Scan for the cell matching the given text and deliver its (X, Y) coordinate at center. 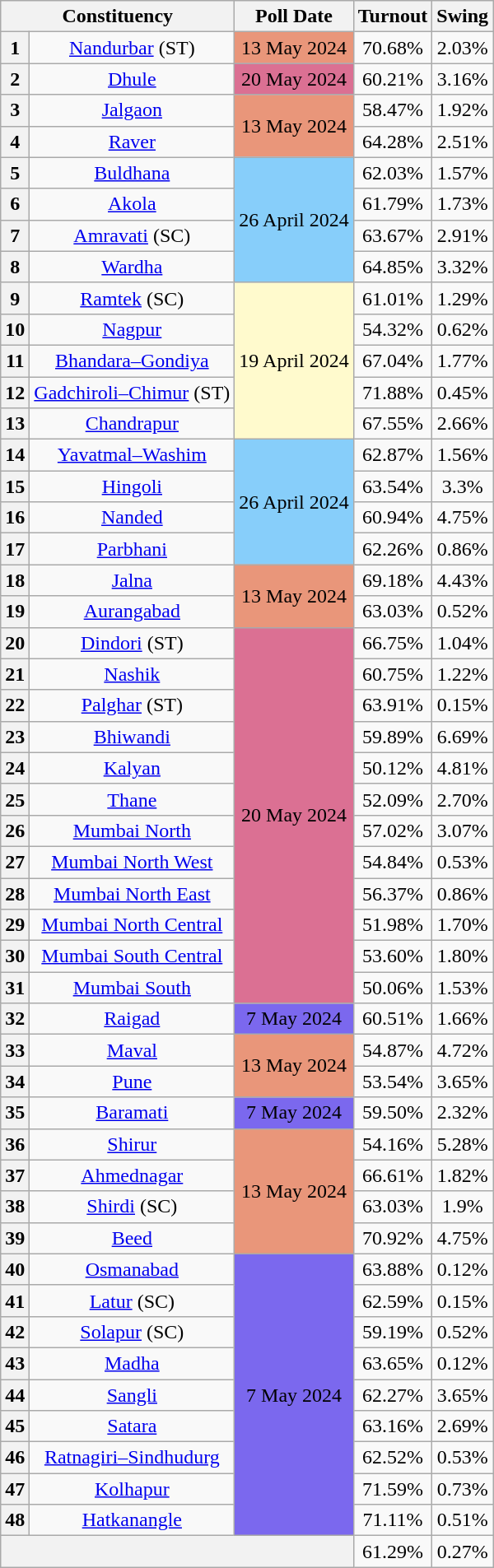
57.02% (393, 831)
38 (15, 1207)
Osmanabad (132, 1269)
1.77% (463, 361)
Raigad (132, 1019)
Solapur (SC) (132, 1332)
70.68% (393, 48)
1.66% (463, 1019)
54.84% (393, 862)
61.79% (393, 204)
1.80% (463, 956)
Shirdi (SC) (132, 1207)
Poll Date (294, 16)
Sangli (132, 1395)
6 (15, 204)
64.85% (393, 267)
63.67% (393, 235)
Mumbai North West (132, 862)
Jalgaon (132, 110)
42 (15, 1332)
60.51% (393, 1019)
Ramtek (SC) (132, 298)
Mumbai North East (132, 893)
26 (15, 831)
5.28% (463, 1144)
Aurangabad (132, 612)
63.16% (393, 1426)
44 (15, 1395)
4.81% (463, 768)
Shirur (132, 1144)
0.51% (463, 1520)
53.54% (393, 1082)
Buldhana (132, 173)
16 (15, 518)
8 (15, 267)
67.55% (393, 424)
11 (15, 361)
2.69% (463, 1426)
69.18% (393, 580)
56.37% (393, 893)
67.04% (393, 361)
Beed (132, 1238)
Akola (132, 204)
15 (15, 486)
Maval (132, 1050)
18 (15, 580)
62.27% (393, 1395)
Jalna (132, 580)
19 (15, 612)
Ahmednagar (132, 1175)
Satara (132, 1426)
20 (15, 643)
3 (15, 110)
3.3% (463, 486)
Mumbai South Central (132, 956)
0.62% (463, 329)
63.88% (393, 1269)
4.72% (463, 1050)
62.52% (393, 1458)
Wardha (132, 267)
62.26% (393, 549)
62.59% (393, 1300)
30 (15, 956)
Constituency (118, 16)
2.66% (463, 424)
1.29% (463, 298)
1.73% (463, 204)
Nandurbar (ST) (132, 48)
12 (15, 393)
32 (15, 1019)
62.03% (393, 173)
41 (15, 1300)
9 (15, 298)
Bhiwandi (132, 737)
25 (15, 799)
Dhule (132, 79)
1.22% (463, 674)
40 (15, 1269)
Bhandara–Gondiya (132, 361)
Latur (SC) (132, 1300)
70.92% (393, 1238)
27 (15, 862)
36 (15, 1144)
28 (15, 893)
34 (15, 1082)
50.06% (393, 988)
48 (15, 1520)
7 (15, 235)
10 (15, 329)
Madha (132, 1363)
23 (15, 737)
60.94% (393, 518)
64.28% (393, 142)
2.91% (463, 235)
6.69% (463, 737)
Nashik (132, 674)
Amravati (SC) (132, 235)
58.47% (393, 110)
63.54% (393, 486)
2.03% (463, 48)
1 (15, 48)
1.04% (463, 643)
Mumbai North (132, 831)
54.16% (393, 1144)
Yavatmal–Washim (132, 455)
4.43% (463, 580)
Pune (132, 1082)
59.19% (393, 1332)
3.07% (463, 831)
1.56% (463, 455)
1.70% (463, 925)
52.09% (393, 799)
1.53% (463, 988)
1.57% (463, 173)
43 (15, 1363)
Kalyan (132, 768)
22 (15, 705)
Hingoli (132, 486)
2.70% (463, 799)
Mumbai South (132, 988)
Kolhapur (132, 1489)
Dindori (ST) (132, 643)
Palghar (ST) (132, 705)
21 (15, 674)
Swing (463, 16)
47 (15, 1489)
Parbhani (132, 549)
17 (15, 549)
2.32% (463, 1113)
50.12% (393, 768)
3.16% (463, 79)
Nanded (132, 518)
53.60% (393, 956)
Mumbai North Central (132, 925)
61.01% (393, 298)
71.11% (393, 1520)
2 (15, 79)
Raver (132, 142)
71.59% (393, 1489)
Turnout (393, 16)
61.29% (393, 1552)
0.27% (463, 1552)
63.91% (393, 705)
0.45% (463, 393)
Ratnagiri–Sindhudurg (132, 1458)
3.32% (463, 267)
0.73% (463, 1489)
1.82% (463, 1175)
Hatkanangle (132, 1520)
4 (15, 142)
Nagpur (132, 329)
5 (15, 173)
60.75% (393, 674)
19 April 2024 (294, 361)
Baramati (132, 1113)
39 (15, 1238)
33 (15, 1050)
63.65% (393, 1363)
66.61% (393, 1175)
31 (15, 988)
Chandrapur (132, 424)
51.98% (393, 925)
59.89% (393, 737)
62.87% (393, 455)
37 (15, 1175)
Gadchiroli–Chimur (ST) (132, 393)
60.21% (393, 79)
45 (15, 1426)
29 (15, 925)
24 (15, 768)
1.9% (463, 1207)
66.75% (393, 643)
71.88% (393, 393)
2.51% (463, 142)
54.87% (393, 1050)
Thane (132, 799)
35 (15, 1113)
14 (15, 455)
46 (15, 1458)
1.92% (463, 110)
13 (15, 424)
59.50% (393, 1113)
54.32% (393, 329)
